Return (X, Y) of the center of cell containing provided text 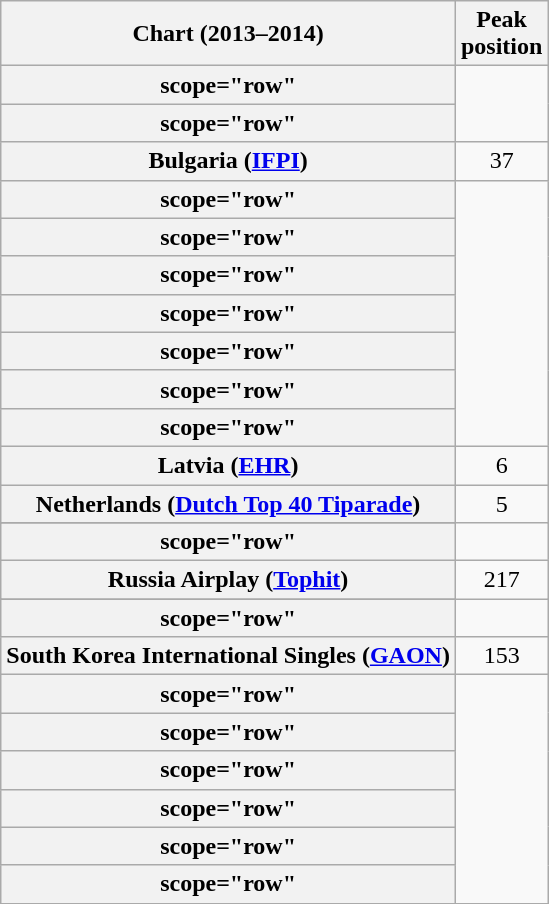
Peakposition (501, 34)
153 (501, 656)
South Korea International Singles (GAON) (228, 656)
Latvia (EHR) (228, 465)
6 (501, 465)
Bulgaria (IFPI) (228, 161)
5 (501, 503)
37 (501, 161)
Chart (2013–2014) (228, 34)
Russia Airplay (Tophit) (228, 580)
Netherlands (Dutch Top 40 Tiparade) (228, 503)
217 (501, 580)
